Return the (x, y) coordinate for the center point of the cell that contains the specified text.  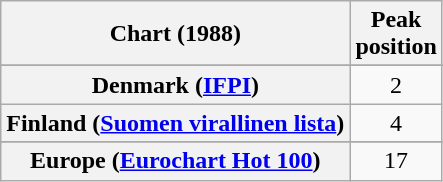
Denmark (IFPI) (176, 85)
Europe (Eurochart Hot 100) (176, 161)
Finland (Suomen virallinen lista) (176, 123)
2 (396, 85)
Chart (1988) (176, 34)
17 (396, 161)
4 (396, 123)
Peakposition (396, 34)
